Output the (X, Y) coordinate of the center of the cell containing the given text.  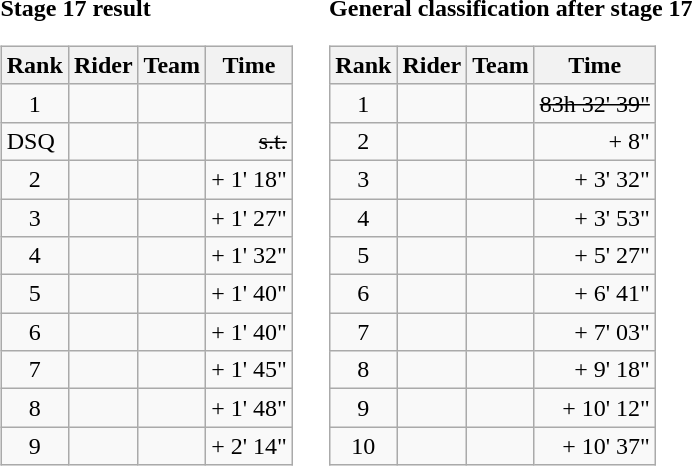
s.t. (250, 141)
DSQ (34, 141)
83h 32' 39" (594, 103)
+ 7' 03" (594, 332)
+ 5' 27" (594, 256)
+ 1' 45" (250, 370)
+ 3' 32" (594, 179)
+ 8" (594, 141)
+ 1' 27" (250, 217)
+ 1' 18" (250, 179)
+ 9' 18" (594, 370)
+ 1' 32" (250, 256)
10 (364, 446)
+ 10' 12" (594, 408)
+ 6' 41" (594, 294)
+ 10' 37" (594, 446)
+ 2' 14" (250, 446)
+ 3' 53" (594, 217)
+ 1' 48" (250, 408)
